For the text-containing cell, return its midpoint in (x, y) coordinate format. 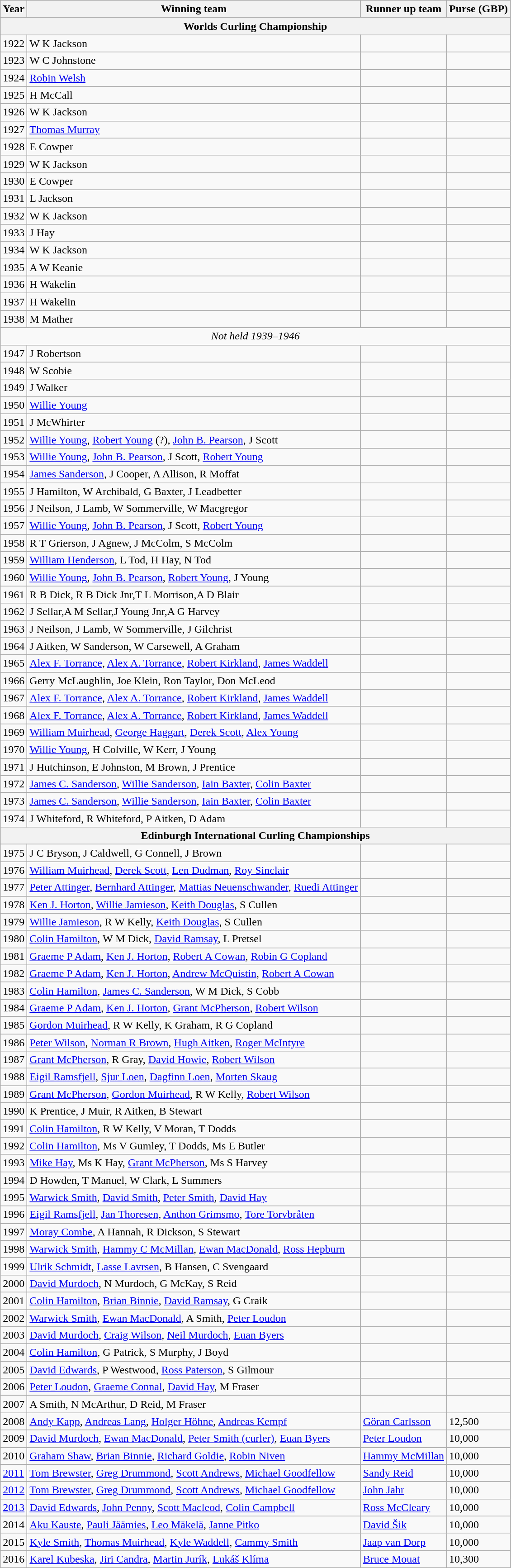
William Henderson, L Tod, H Hay, N Tod (194, 560)
1964 (14, 646)
Worlds Curling Championship (255, 26)
R T Grierson, J Agnew, J McColm, S McColm (194, 543)
1965 (14, 663)
Moray Combe, A Hannah, R Dickson, S Stewart (194, 1232)
J McWhirter (194, 422)
1924 (14, 78)
John Jahr (403, 1490)
Colin Hamilton, James C. Sanderson, W M Dick, S Cobb (194, 991)
Ross McCleary (403, 1507)
1999 (14, 1266)
1951 (14, 422)
1997 (14, 1232)
1985 (14, 1025)
1927 (14, 129)
Grant McPherson, R Gray, David Howie, Robert Wilson (194, 1060)
2002 (14, 1318)
Peter Wilson, Norman R Brown, Hugh Aitken, Roger McIntyre (194, 1042)
2008 (14, 1421)
J Walker (194, 388)
1947 (14, 353)
W C Johnstone (194, 61)
Grant McPherson, Gordon Muirhead, R W Kelly, Robert Wilson (194, 1094)
1992 (14, 1146)
Warwick Smith, David Smith, Peter Smith, David Hay (194, 1197)
J Neilson, J Lamb, W Sommerville, J Gilchrist (194, 629)
J Sellar,A M Sellar,J Young Jnr,A G Harvey (194, 612)
1991 (14, 1129)
1950 (14, 405)
1975 (14, 853)
2014 (14, 1525)
Willie Young, John B. Pearson, Robert Young, J Young (194, 577)
1970 (14, 749)
1931 (14, 198)
1948 (14, 371)
Winning team (194, 9)
1967 (14, 698)
Colin Hamilton, Brian Binnie, David Ramsay, G Craik (194, 1301)
Warwick Smith, Hammy C McMillan, Ewan MacDonald, Ross Hepburn (194, 1249)
Colin Hamilton, R W Kelly, V Moran, T Dodds (194, 1129)
David Murdoch, Ewan MacDonald, Peter Smith (curler), Euan Byers (194, 1439)
1923 (14, 61)
Hammy McMillan (403, 1456)
Sandy Reid (403, 1473)
2016 (14, 1559)
David Šik (403, 1525)
Ulrik Schmidt, Lasse Lavrsen, B Hansen, C Svengaard (194, 1266)
Colin Hamilton, W M Dick, David Ramsay, L Pretsel (194, 939)
J Robertson (194, 353)
Eigil Ramsfjell, Jan Thoresen, Anthon Grimsmo, Tore Torvbråten (194, 1215)
1974 (14, 819)
J C Bryson, J Caldwell, G Connell, J Brown (194, 853)
2011 (14, 1473)
W Scobie (194, 371)
1928 (14, 147)
2013 (14, 1507)
J Aitken, W Sanderson, W Carsewell, A Graham (194, 646)
Gerry McLaughlin, Joe Klein, Ron Taylor, Don McLeod (194, 681)
2007 (14, 1404)
1954 (14, 474)
M Mather (194, 319)
1982 (14, 973)
2006 (14, 1387)
Graham Shaw, Brian Binnie, Richard Goldie, Robin Niven (194, 1456)
1983 (14, 991)
J Hay (194, 233)
1959 (14, 560)
1989 (14, 1094)
1926 (14, 112)
2004 (14, 1353)
Graeme P Adam, Ken J. Horton, Grant McPherson, Robert Wilson (194, 1008)
Peter Loudon, Graeme Connal, David Hay, M Fraser (194, 1387)
Eigil Ramsfjell, Sjur Loen, Dagfinn Loen, Morten Skaug (194, 1077)
1998 (14, 1249)
David Murdoch, Craig Wilson, Neil Murdoch, Euan Byers (194, 1335)
1932 (14, 216)
1934 (14, 250)
2009 (14, 1439)
D Howden, T Manuel, W Clark, L Summers (194, 1180)
1956 (14, 509)
1996 (14, 1215)
Ken J. Horton, Willie Jamieson, Keith Douglas, S Cullen (194, 905)
1935 (14, 267)
1987 (14, 1060)
1952 (14, 439)
David Murdoch, N Murdoch, G McKay, S Reid (194, 1283)
Robin Welsh (194, 78)
2010 (14, 1456)
1979 (14, 922)
Warwick Smith, Ewan MacDonald, A Smith, Peter Loudon (194, 1318)
1994 (14, 1180)
Colin Hamilton, G Patrick, S Murphy, J Boyd (194, 1353)
1990 (14, 1111)
Not held 1939–1946 (255, 336)
1980 (14, 939)
J Neilson, J Lamb, W Sommerville, W Macgregor (194, 509)
1936 (14, 285)
Andy Kapp, Andreas Lang, Holger Höhne, Andreas Kempf (194, 1421)
Jaap van Dorp (403, 1542)
William Muirhead, Derek Scott, Len Dudman, Roy Sinclair (194, 870)
Peter Loudon (403, 1439)
J Hamilton, W Archibald, G Baxter, J Leadbetter (194, 491)
Graeme P Adam, Ken J. Horton, Andrew McQuistin, Robert A Cowan (194, 973)
K Prentice, J Muir, R Aitken, B Stewart (194, 1111)
1953 (14, 457)
Willie Young (194, 405)
Runner up team (403, 9)
1968 (14, 715)
2015 (14, 1542)
Thomas Murray (194, 129)
William Muirhead, George Haggart, Derek Scott, Alex Young (194, 732)
2012 (14, 1490)
Edinburgh International Curling Championships (255, 836)
Year (14, 9)
Purse (GBP) (478, 9)
Gordon Muirhead, R W Kelly, K Graham, R G Copland (194, 1025)
David Edwards, John Penny, Scott Macleod, Colin Campbell (194, 1507)
2003 (14, 1335)
1957 (14, 526)
1972 (14, 784)
Willie Young, H Colville, W Kerr, J Young (194, 749)
Göran Carlsson (403, 1421)
Graeme P Adam, Ken J. Horton, Robert A Cowan, Robin G Copland (194, 956)
1966 (14, 681)
1958 (14, 543)
1962 (14, 612)
Karel Kubeska, Jiri Candra, Martin Jurík, Lukáš Klíma (194, 1559)
1981 (14, 956)
10,300 (478, 1559)
1937 (14, 302)
1971 (14, 767)
1922 (14, 43)
1978 (14, 905)
1949 (14, 388)
1995 (14, 1197)
Colin Hamilton, Ms V Gumley, T Dodds, Ms E Butler (194, 1146)
1963 (14, 629)
Mike Hay, Ms K Hay, Grant McPherson, Ms S Harvey (194, 1163)
James Sanderson, J Cooper, A Allison, R Moffat (194, 474)
12,500 (478, 1421)
J Hutchinson, E Johnston, M Brown, J Prentice (194, 767)
Aku Kauste, Pauli Jäämies, Leo Mäkelä, Janne Pitko (194, 1525)
A W Keanie (194, 267)
1938 (14, 319)
1984 (14, 1008)
2001 (14, 1301)
L Jackson (194, 198)
1977 (14, 887)
A Smith, N McArthur, D Reid, M Fraser (194, 1404)
1933 (14, 233)
1961 (14, 595)
1930 (14, 181)
R B Dick, R B Dick Jnr,T L Morrison,A D Blair (194, 595)
Peter Attinger, Bernhard Attinger, Mattias Neuenschwander, Ruedi Attinger (194, 887)
Bruce Mouat (403, 1559)
1973 (14, 801)
1969 (14, 732)
2005 (14, 1370)
Willie Young, Robert Young (?), John B. Pearson, J Scott (194, 439)
1960 (14, 577)
1986 (14, 1042)
2000 (14, 1283)
1988 (14, 1077)
Kyle Smith, Thomas Muirhead, Kyle Waddell, Cammy Smith (194, 1542)
1955 (14, 491)
1976 (14, 870)
Willie Jamieson, R W Kelly, Keith Douglas, S Cullen (194, 922)
1925 (14, 95)
J Whiteford, R Whiteford, P Aitken, D Adam (194, 819)
1929 (14, 164)
H McCall (194, 95)
1993 (14, 1163)
David Edwards, P Westwood, Ross Paterson, S Gilmour (194, 1370)
